Locate the cell with the specified text and output its [X, Y] center coordinate. 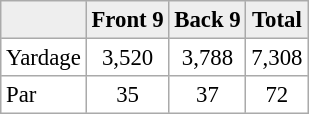
3,788 [208, 57]
72 [277, 95]
Back 9 [208, 20]
3,520 [128, 57]
Yardage [44, 57]
Front 9 [128, 20]
7,308 [277, 57]
35 [128, 95]
Par [44, 95]
Total [277, 20]
37 [208, 95]
